Provide the (X, Y) coordinate of the cell's center where the given text is located.  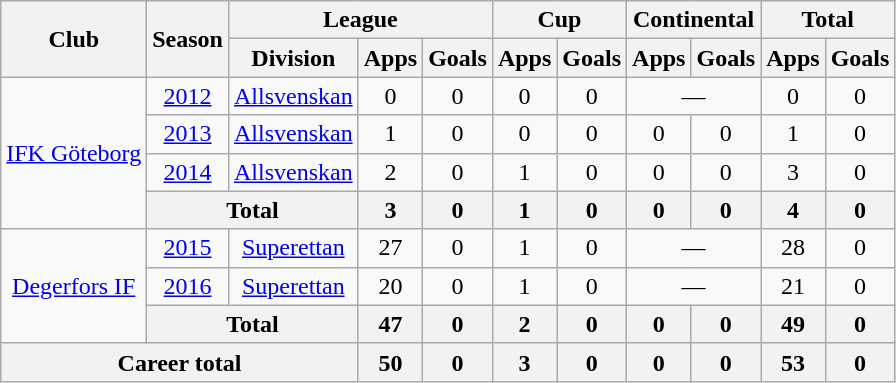
2015 (188, 248)
Degerfors IF (74, 286)
49 (793, 324)
Cup (559, 20)
47 (390, 324)
4 (793, 210)
Season (188, 39)
IFK Göteborg (74, 153)
Career total (180, 362)
Club (74, 39)
50 (390, 362)
Continental (694, 20)
2014 (188, 172)
Division (293, 58)
27 (390, 248)
2012 (188, 96)
20 (390, 286)
28 (793, 248)
21 (793, 286)
53 (793, 362)
2016 (188, 286)
League (360, 20)
2013 (188, 134)
